Detect which cell encompasses the target text, then output its (X, Y) center coordinate. 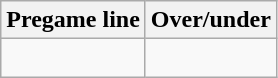
Over/under (210, 20)
Pregame line (74, 20)
